Return [x, y] of the center of cell containing provided text 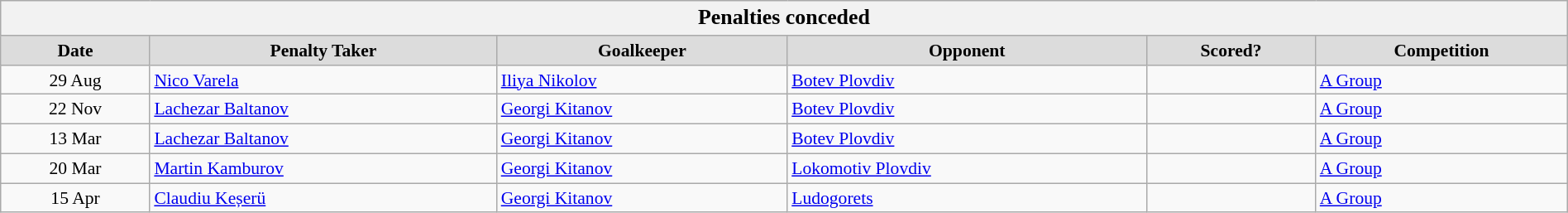
Ludogorets [967, 198]
Penalties conceded [784, 18]
Penalty Taker [323, 51]
20 Mar [76, 169]
29 Aug [76, 80]
Martin Kamburov [323, 169]
Iliya Nikolov [643, 80]
13 Mar [76, 139]
Goalkeeper [643, 51]
Competition [1441, 51]
Opponent [967, 51]
Lokomotiv Plovdiv [967, 169]
Claudiu Keșerü [323, 198]
Scored? [1231, 51]
22 Nov [76, 109]
Nico Varela [323, 80]
15 Apr [76, 198]
Date [76, 51]
